Output the [x, y] coordinate of the center of the cell containing the given text.  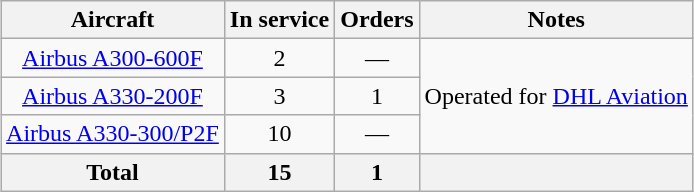
Airbus A300-600F [113, 58]
Aircraft [113, 20]
3 [279, 96]
10 [279, 134]
15 [279, 172]
Orders [377, 20]
Total [113, 172]
Airbus A330-200F [113, 96]
2 [279, 58]
Operated for DHL Aviation [556, 96]
Airbus A330-300/P2F [113, 134]
Notes [556, 20]
In service [279, 20]
